Detect which cell encompasses the target text, then output its (x, y) center coordinate. 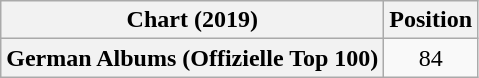
Chart (2019) (192, 20)
84 (431, 58)
German Albums (Offizielle Top 100) (192, 58)
Position (431, 20)
